Return the (x, y) coordinate for the center point of the cell that contains the specified text.  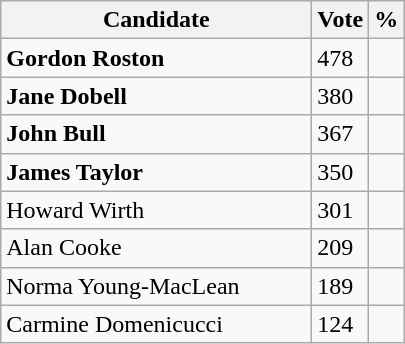
209 (340, 248)
James Taylor (156, 172)
189 (340, 286)
301 (340, 210)
Vote (340, 20)
124 (340, 324)
Carmine Domenicucci (156, 324)
% (386, 20)
478 (340, 58)
367 (340, 134)
380 (340, 96)
Norma Young-MacLean (156, 286)
Alan Cooke (156, 248)
John Bull (156, 134)
Jane Dobell (156, 96)
Gordon Roston (156, 58)
350 (340, 172)
Candidate (156, 20)
Howard Wirth (156, 210)
